Return the [X, Y] coordinate for the center point of the cell that contains the specified text.  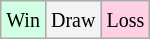
Win [24, 20]
Loss [126, 20]
Draw [72, 20]
